For the text-containing cell, return its midpoint in [X, Y] coordinate format. 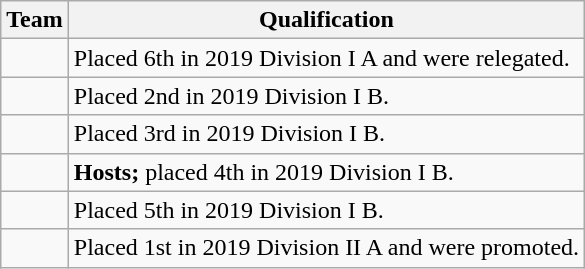
Placed 1st in 2019 Division II A and were promoted. [326, 248]
Placed 6th in 2019 Division I A and were relegated. [326, 58]
Placed 5th in 2019 Division I B. [326, 210]
Placed 3rd in 2019 Division I B. [326, 134]
Qualification [326, 20]
Hosts; placed 4th in 2019 Division I B. [326, 172]
Placed 2nd in 2019 Division I B. [326, 96]
Team [35, 20]
